From the cell containing the given text, extract its center point as (X, Y) coordinate. 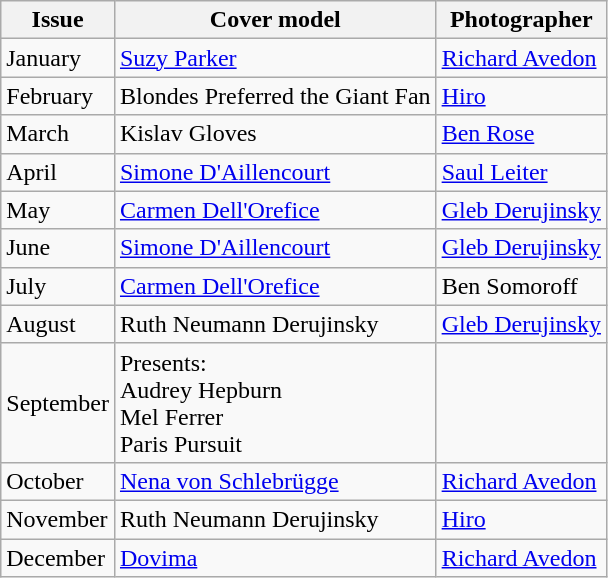
Ben Somoroff (521, 286)
Cover model (275, 20)
July (58, 286)
February (58, 96)
November (58, 519)
Suzy Parker (275, 58)
Dovima (275, 557)
June (58, 248)
January (58, 58)
Photographer (521, 20)
Presents: Audrey Hepburn Mel Ferrer Paris Pursuit (275, 402)
September (58, 402)
March (58, 134)
April (58, 172)
Saul Leiter (521, 172)
Nena von Schlebrügge (275, 481)
December (58, 557)
Issue (58, 20)
October (58, 481)
Blondes Preferred the Giant Fan (275, 96)
August (58, 324)
May (58, 210)
Ben Rose (521, 134)
Kislav Gloves (275, 134)
